Capture the cell that displays the provided text and extract its (X, Y) central coordinate. 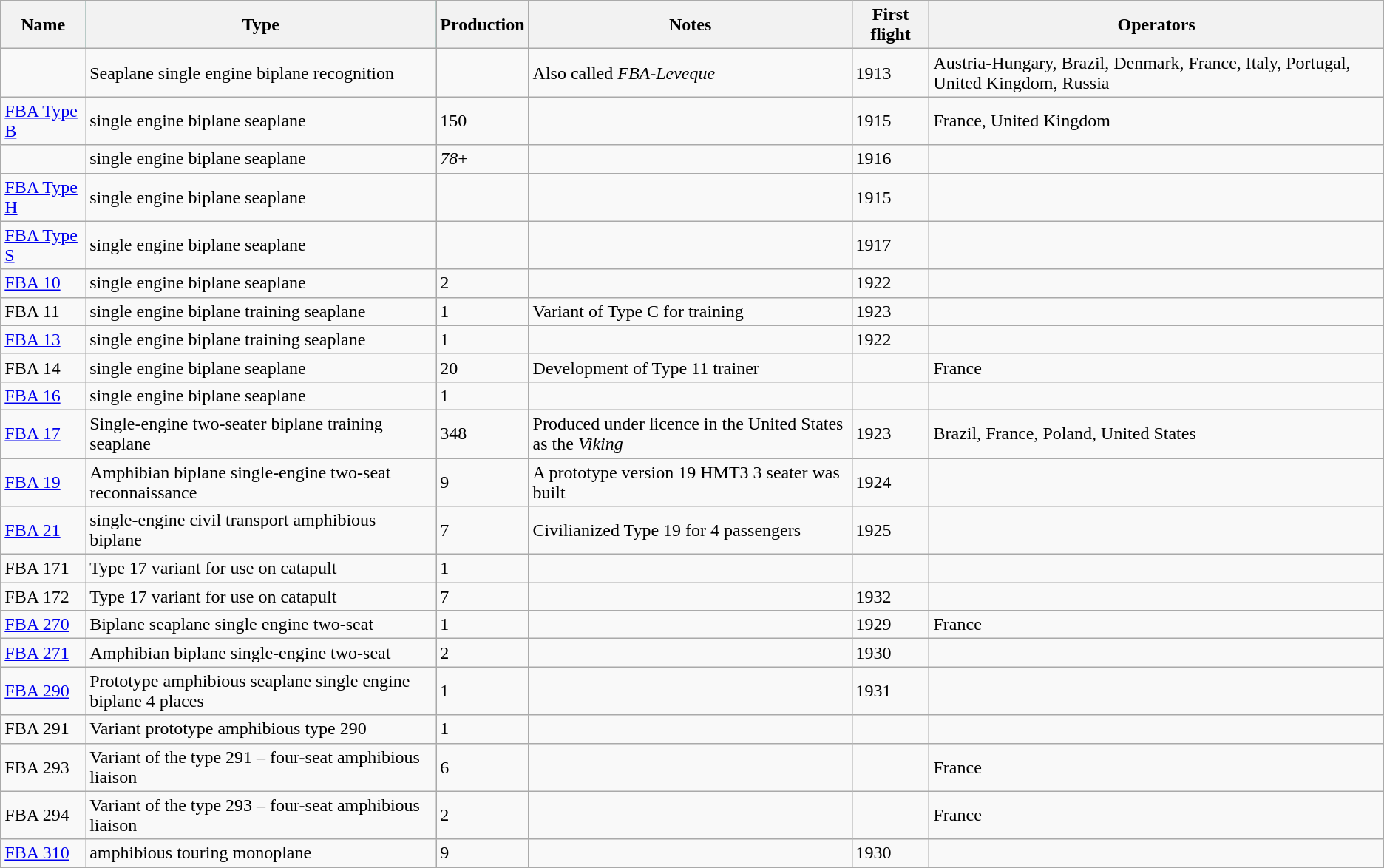
6 (482, 767)
France, United Kingdom (1156, 121)
Seaplane single engine biplane recognition (261, 72)
1924 (890, 482)
Variant of Type C for training (691, 311)
FBA 294 (43, 815)
FBA 21 (43, 531)
Single-engine two-seater biplane training seaplane (261, 433)
1916 (890, 159)
Production (482, 25)
Type (261, 25)
FBA 17 (43, 433)
Amphibian biplane single-engine two-seat reconnaissance (261, 482)
Civilianized Type 19 for 4 passengers (691, 531)
Development of Type 11 trainer (691, 367)
FBA 10 (43, 283)
FBA 14 (43, 367)
FBA 16 (43, 396)
1925 (890, 531)
FBA 19 (43, 482)
Biplane seaplane single engine two-seat (261, 625)
FBA Type B (43, 121)
Brazil, France, Poland, United States (1156, 433)
Amphibian biplane single-engine two-seat (261, 653)
Variant of the type 291 – four-seat amphibious liaison (261, 767)
1931 (890, 691)
FBA 291 (43, 729)
FBA 293 (43, 767)
20 (482, 367)
First flight (890, 25)
FBA 270 (43, 625)
Austria-Hungary, Brazil, Denmark, France, Italy, Portugal, United Kingdom, Russia (1156, 72)
FBA Type H (43, 197)
348 (482, 433)
78+ (482, 159)
Prototype amphibious seaplane single engine biplane 4 places (261, 691)
Variant prototype amphibious type 290 (261, 729)
FBA 310 (43, 853)
1913 (890, 72)
Also called FBA-Leveque (691, 72)
1917 (890, 245)
single-engine civil transport amphibious biplane (261, 531)
FBA 271 (43, 653)
Variant of the type 293 – four-seat amphibious liaison (261, 815)
Notes (691, 25)
1932 (890, 597)
1929 (890, 625)
FBA Type S (43, 245)
FBA 171 (43, 569)
FBA 11 (43, 311)
FBA 172 (43, 597)
Produced under licence in the United States as the Viking (691, 433)
Operators (1156, 25)
Name (43, 25)
150 (482, 121)
FBA 13 (43, 339)
A prototype version 19 HMT3 3 seater was built (691, 482)
amphibious touring monoplane (261, 853)
FBA 290 (43, 691)
